Find where the given text appears and provide that cell's center as [X, Y] coordinate. 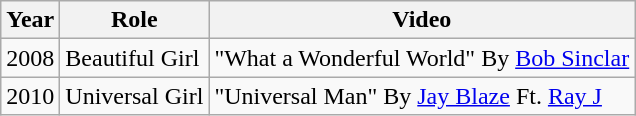
2008 [30, 58]
2010 [30, 96]
"Universal Man" By Jay Blaze Ft. Ray J [422, 96]
Beautiful Girl [134, 58]
Year [30, 20]
Role [134, 20]
Universal Girl [134, 96]
Video [422, 20]
"What a Wonderful World" By Bob Sinclar [422, 58]
